Search for the cell housing the specified text and yield its (x, y) center coordinate. 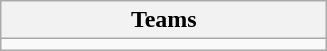
Teams (164, 20)
